Output the [x, y] coordinate of the center of the cell containing the given text.  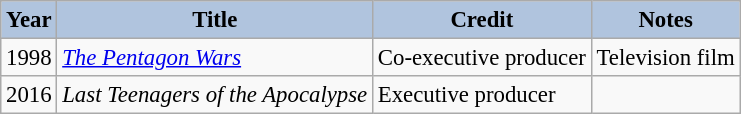
1998 [29, 58]
Title [215, 20]
Notes [666, 20]
Last Teenagers of the Apocalypse [215, 95]
2016 [29, 95]
Year [29, 20]
Television film [666, 58]
The Pentagon Wars [215, 58]
Executive producer [482, 95]
Credit [482, 20]
Co-executive producer [482, 58]
